Determine the [X, Y] coordinate at the center of the cell enclosing the given text.  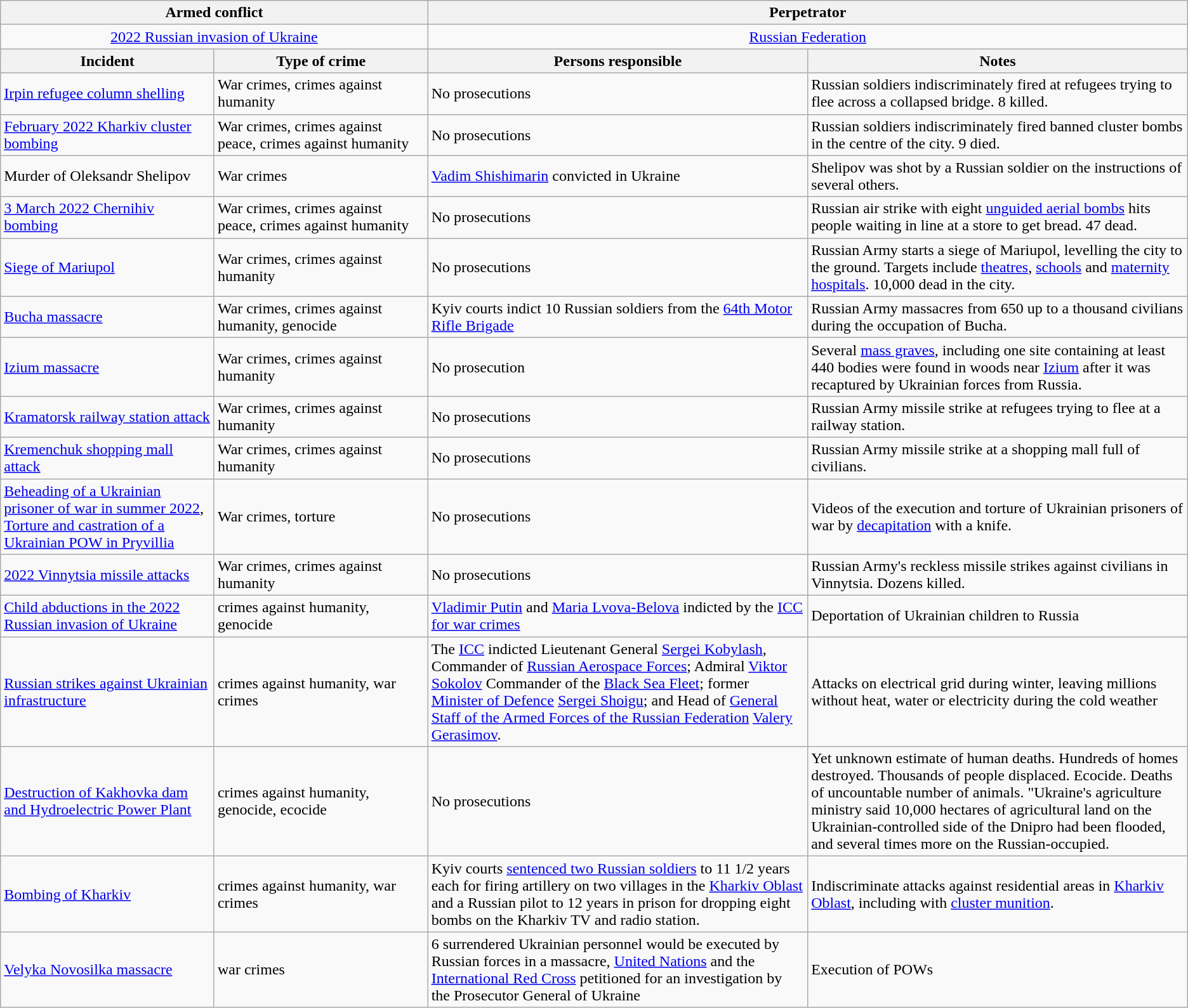
Child abductions in the 2022 Russian invasion of Ukraine [108, 617]
crimes against humanity, genocide [321, 617]
Russian Army's reckless missile strikes against civilians in Vinnytsia. Dozens killed. [998, 575]
3 March 2022 Chernihiv bombing [108, 217]
War crimes, crimes against humanity, genocide [321, 317]
Russian Army missile strike at refugees trying to flee at a railway station. [998, 416]
Persons responsible [618, 61]
Kremenchuk shopping mall attack [108, 458]
Russian Army massacres from 650 up to a thousand civilians during the occupation of Bucha. [998, 317]
War crimes, torture [321, 516]
Russian strikes against Ukrainian infrastructure [108, 691]
Destruction of Kakhovka dam and Hydroelectric Power Plant [108, 802]
Bombing of Kharkiv [108, 894]
Indiscriminate attacks against residential areas in Kharkiv Oblast, including with cluster munition. [998, 894]
Beheading of a Ukrainian prisoner of war in summer 2022, Torture and castration of a Ukrainian POW in Pryvillia [108, 516]
Russian soldiers indiscriminately fired banned cluster bombs in the centre of the city. 9 died. [998, 134]
war crimes [321, 969]
War crimes [321, 176]
Russian soldiers indiscriminately fired at refugees trying to flee across a collapsed bridge. 8 killed. [998, 94]
Videos of the execution and torture of Ukrainian prisoners of war by decapitation with a knife. [998, 516]
Irpin refugee column shelling [108, 94]
Vladimir Putin and Maria Lvova-Belova indicted by the ICC for war crimes [618, 617]
Kramatorsk railway station attack [108, 416]
Russian Army missile strike at a shopping mall full of civilians. [998, 458]
Armed conflict [214, 13]
Kyiv courts indict 10 Russian soldiers from the 64th Motor Rifle Brigade [618, 317]
No prosecution [618, 367]
Bucha massacre [108, 317]
Velyka Novosilka massacre [108, 969]
Incident [108, 61]
Attacks on electrical grid during winter, leaving millions without heat, water or electricity during the cold weather [998, 691]
Izium massacre [108, 367]
2022 Vinnytsia missile attacks [108, 575]
Shelipov was shot by a Russian soldier on the instructions of several others. [998, 176]
2022 Russian invasion of Ukraine [214, 37]
Russian air strike with eight unguided aerial bombs hits people waiting in line at a store to get bread. 47 dead. [998, 217]
Type of crime [321, 61]
crimes against humanity, genocide, ecocide [321, 802]
Execution of POWs [998, 969]
Russian Federation [807, 37]
Notes [998, 61]
Siege of Mariupol [108, 267]
Perpetrator [807, 13]
Vadim Shishimarin convicted in Ukraine [618, 176]
February 2022 Kharkiv cluster bombing [108, 134]
Murder of Oleksandr Shelipov [108, 176]
Deportation of Ukrainian children to Russia [998, 617]
